Detect which cell encompasses the target text, then output its [X, Y] center coordinate. 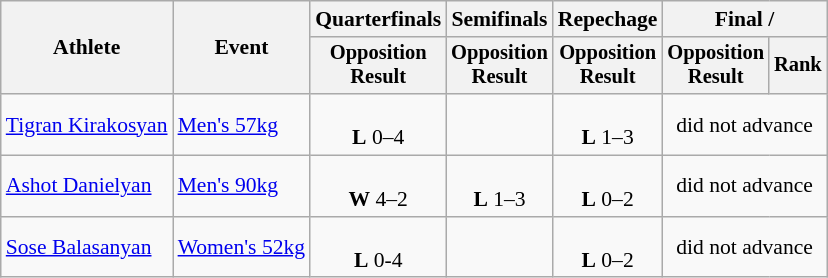
Quarterfinals [378, 19]
W 4–2 [378, 186]
Sose Balasanyan [87, 248]
Tigran Kirakosyan [87, 124]
Women's 52kg [242, 248]
L 0-4 [378, 248]
Ashot Danielyan [87, 186]
Men's 90kg [242, 186]
Event [242, 48]
Rank [798, 66]
L 0–4 [378, 124]
Athlete [87, 48]
Final / [744, 19]
Semifinals [500, 19]
Men's 57kg [242, 124]
Repechage [608, 19]
